Extract the (x, y) coordinate from the center of the cell holding the provided text.  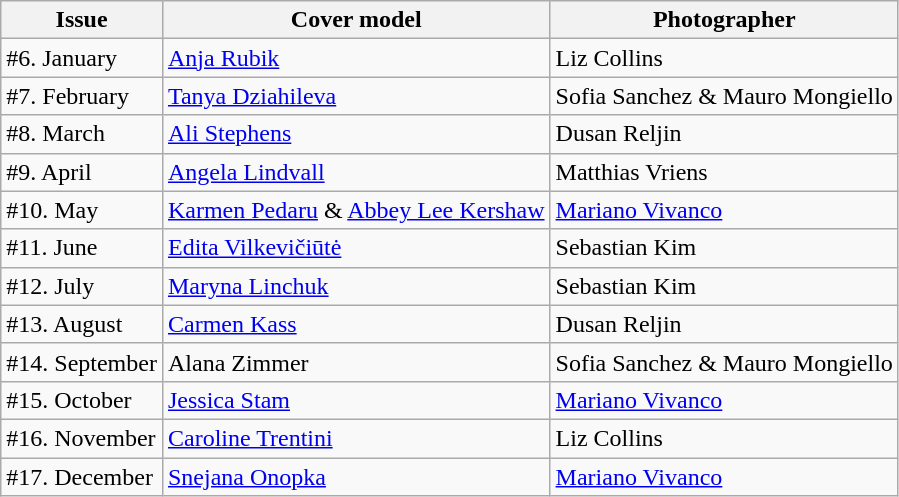
#8. March (82, 134)
Edita Vilkevičiūtė (356, 248)
#17. December (82, 477)
Alana Zimmer (356, 362)
#12. July (82, 286)
#9. April (82, 172)
Caroline Trentini (356, 438)
Photographer (724, 20)
Angela Lindvall (356, 172)
#11. June (82, 248)
Cover model (356, 20)
Tanya Dziahileva (356, 96)
Issue (82, 20)
Ali Stephens (356, 134)
Jessica Stam (356, 400)
Snejana Onopka (356, 477)
Matthias Vriens (724, 172)
#10. May (82, 210)
Carmen Kass (356, 324)
#6. January (82, 58)
#16. November (82, 438)
#14. September (82, 362)
Karmen Pedaru & Abbey Lee Kershaw (356, 210)
#15. October (82, 400)
#7. February (82, 96)
Maryna Linchuk (356, 286)
Anja Rubik (356, 58)
#13. August (82, 324)
